From the cell containing the given text, extract its center point as (x, y) coordinate. 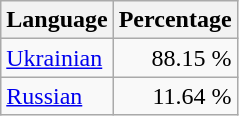
11.64 % (175, 96)
Ukrainian (57, 58)
Language (57, 20)
Russian (57, 96)
88.15 % (175, 58)
Percentage (175, 20)
